Return (X, Y) of the center of cell containing provided text 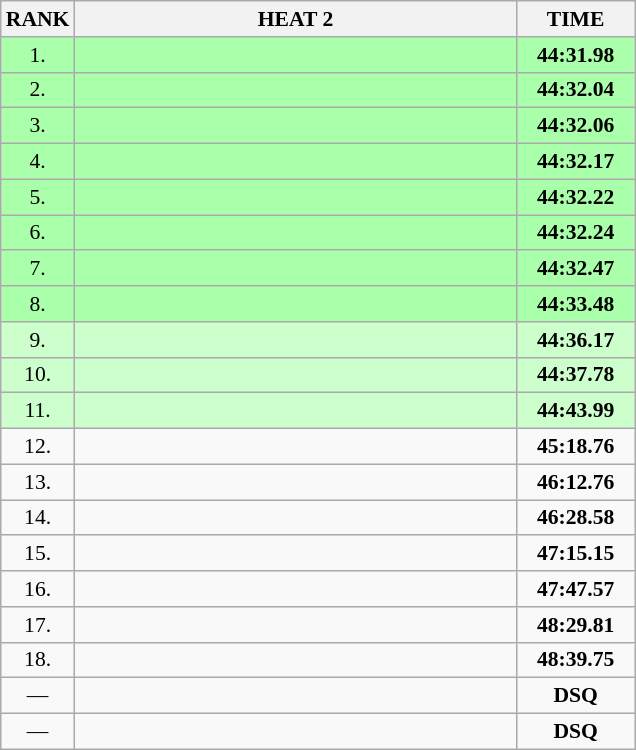
46:12.76 (576, 482)
8. (38, 304)
44:43.99 (576, 411)
44:32.17 (576, 162)
45:18.76 (576, 447)
7. (38, 269)
15. (38, 554)
4. (38, 162)
44:32.24 (576, 233)
1. (38, 55)
44:37.78 (576, 375)
44:32.22 (576, 197)
44:31.98 (576, 55)
46:28.58 (576, 518)
6. (38, 233)
2. (38, 90)
13. (38, 482)
48:39.75 (576, 660)
16. (38, 589)
10. (38, 375)
11. (38, 411)
17. (38, 625)
9. (38, 340)
14. (38, 518)
44:32.06 (576, 126)
47:47.57 (576, 589)
18. (38, 660)
3. (38, 126)
47:15.15 (576, 554)
48:29.81 (576, 625)
RANK (38, 19)
TIME (576, 19)
HEAT 2 (295, 19)
12. (38, 447)
5. (38, 197)
44:32.47 (576, 269)
44:36.17 (576, 340)
44:33.48 (576, 304)
44:32.04 (576, 90)
